Capture the cell that displays the provided text and extract its (x, y) central coordinate. 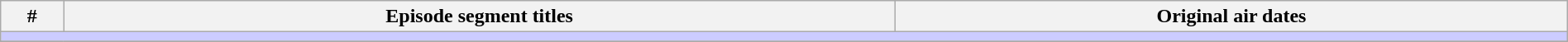
# (32, 16)
Original air dates (1232, 16)
Episode segment titles (480, 16)
